Identify which cell holds the provided text, then report its [X, Y] central coordinate. 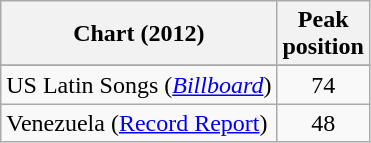
Peakposition [323, 34]
74 [323, 85]
48 [323, 123]
Venezuela (Record Report) [139, 123]
US Latin Songs (Billboard) [139, 85]
Chart (2012) [139, 34]
